Scan for the cell matching the given text and deliver its [x, y] coordinate at center. 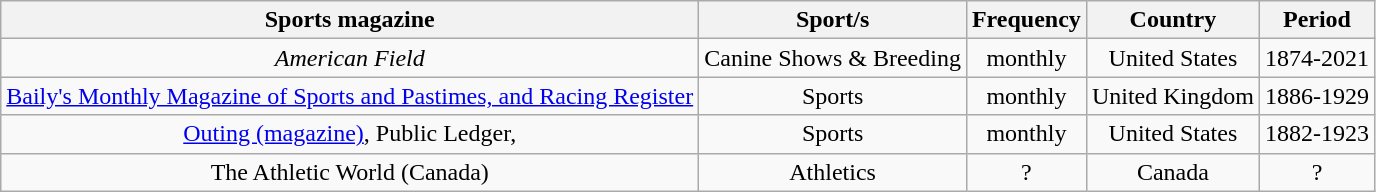
Frequency [1026, 20]
Outing (magazine), Public Ledger, [350, 134]
Canine Shows & Breeding [833, 58]
Country [1172, 20]
The Athletic World (Canada) [350, 172]
1886-1929 [1316, 96]
Sports magazine [350, 20]
Baily's Monthly Magazine of Sports and Pastimes, and Racing Register [350, 96]
1874-2021 [1316, 58]
Sport/s [833, 20]
Athletics [833, 172]
1882-1923 [1316, 134]
Period [1316, 20]
United Kingdom [1172, 96]
American Field [350, 58]
Canada [1172, 172]
